Determine the (x, y) coordinate at the center of the cell enclosing the given text.  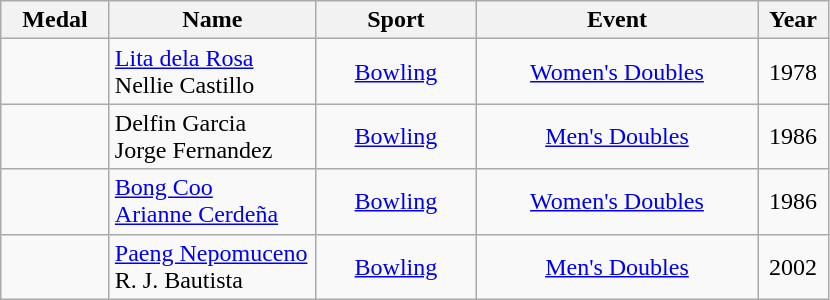
Lita dela RosaNellie Castillo (212, 72)
Bong CooArianne Cerdeña (212, 202)
Year (794, 20)
2002 (794, 266)
Medal (56, 20)
Event (616, 20)
1978 (794, 72)
Paeng NepomucenoR. J. Bautista (212, 266)
Sport (396, 20)
Name (212, 20)
Delfin GarciaJorge Fernandez (212, 136)
